Identify which cell holds the provided text, then report its [X, Y] central coordinate. 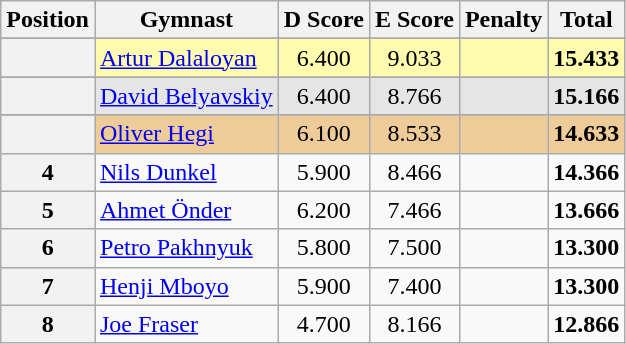
6 [48, 248]
D Score [324, 20]
7.466 [414, 210]
8.533 [414, 134]
7 [48, 286]
Total [586, 20]
14.366 [586, 172]
Artur Dalaloyan [186, 58]
15.433 [586, 58]
5.800 [324, 248]
4.700 [324, 324]
4 [48, 172]
7.500 [414, 248]
Oliver Hegi [186, 134]
8.166 [414, 324]
12.866 [586, 324]
5 [48, 210]
8.466 [414, 172]
9.033 [414, 58]
6.200 [324, 210]
Petro Pakhnyuk [186, 248]
13.666 [586, 210]
Penalty [503, 20]
E Score [414, 20]
Nils Dunkel [186, 172]
7.400 [414, 286]
Position [48, 20]
14.633 [586, 134]
8 [48, 324]
6.100 [324, 134]
8.766 [414, 96]
Gymnast [186, 20]
Joe Fraser [186, 324]
Ahmet Önder [186, 210]
David Belyavskiy [186, 96]
15.166 [586, 96]
Henji Mboyo [186, 286]
